Scan for the cell matching the given text and deliver its (x, y) coordinate at center. 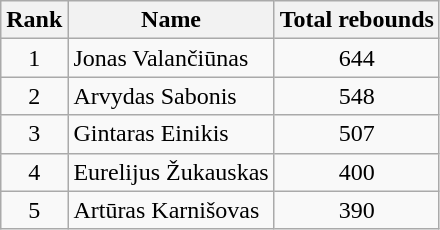
2 (34, 96)
4 (34, 172)
Rank (34, 20)
5 (34, 210)
Arvydas Sabonis (171, 96)
Artūras Karnišovas (171, 210)
400 (356, 172)
Gintaras Einikis (171, 134)
390 (356, 210)
644 (356, 58)
Jonas Valančiūnas (171, 58)
Name (171, 20)
548 (356, 96)
1 (34, 58)
507 (356, 134)
Total rebounds (356, 20)
Eurelijus Žukauskas (171, 172)
3 (34, 134)
